Scan for the cell matching the given text and deliver its [X, Y] coordinate at center. 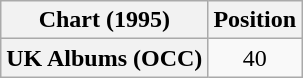
40 [255, 58]
Position [255, 20]
Chart (1995) [104, 20]
UK Albums (OCC) [104, 58]
